Return (X, Y) of the center of cell containing provided text 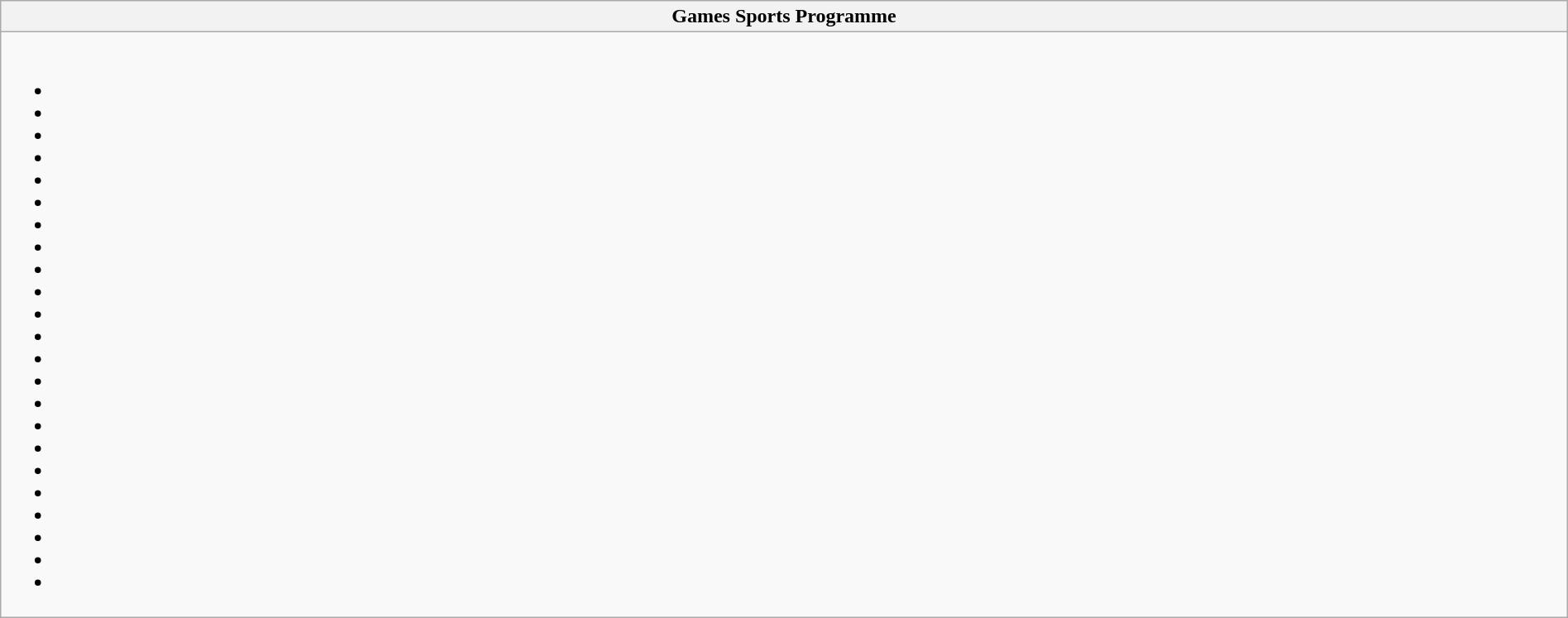
Games Sports Programme (784, 17)
